Return the (X, Y) coordinate for the center point of the cell that contains the specified text.  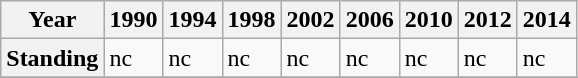
1990 (134, 20)
2014 (546, 20)
Standing (52, 58)
2012 (488, 20)
Year (52, 20)
2010 (428, 20)
1994 (192, 20)
2002 (310, 20)
1998 (252, 20)
2006 (370, 20)
